Search for the cell housing the specified text and yield its (X, Y) center coordinate. 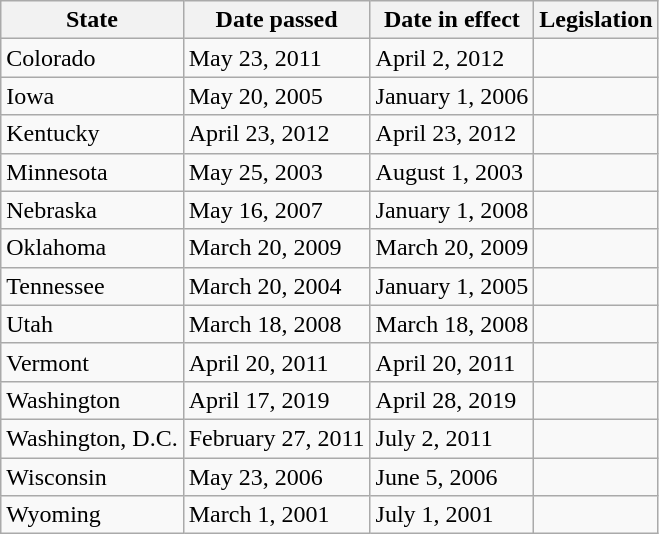
Colorado (92, 58)
June 5, 2006 (452, 477)
Oklahoma (92, 248)
February 27, 2011 (276, 438)
Date passed (276, 20)
July 1, 2001 (452, 515)
Iowa (92, 96)
Nebraska (92, 210)
Kentucky (92, 134)
Utah (92, 324)
March 20, 2004 (276, 286)
January 1, 2008 (452, 210)
April 17, 2019 (276, 400)
May 20, 2005 (276, 96)
May 23, 2006 (276, 477)
Legislation (596, 20)
May 16, 2007 (276, 210)
August 1, 2003 (452, 172)
April 28, 2019 (452, 400)
Vermont (92, 362)
Tennessee (92, 286)
Washington, D.C. (92, 438)
March 1, 2001 (276, 515)
July 2, 2011 (452, 438)
State (92, 20)
Wyoming (92, 515)
Date in effect (452, 20)
January 1, 2005 (452, 286)
April 2, 2012 (452, 58)
Wisconsin (92, 477)
Washington (92, 400)
May 25, 2003 (276, 172)
May 23, 2011 (276, 58)
January 1, 2006 (452, 96)
Minnesota (92, 172)
